Extract the (X, Y) coordinate from the center of the cell holding the provided text.  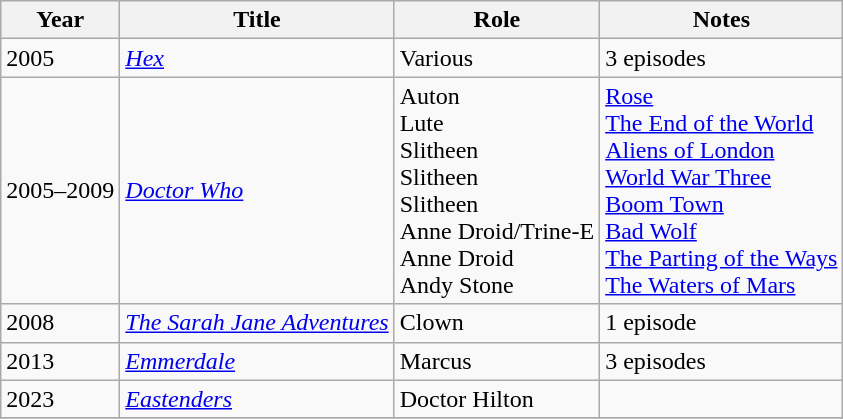
Year (60, 20)
Clown (497, 323)
Title (257, 20)
2008 (60, 323)
Doctor Hilton (497, 399)
2005 (60, 58)
AutonLuteSlitheenSlitheenSlitheenAnne Droid/Trine-EAnne DroidAndy Stone (497, 190)
Role (497, 20)
2023 (60, 399)
Doctor Who (257, 190)
Marcus (497, 361)
The Sarah Jane Adventures (257, 323)
1 episode (722, 323)
Emmerdale (257, 361)
2005–2009 (60, 190)
Various (497, 58)
2013 (60, 361)
Hex (257, 58)
RoseThe End of the WorldAliens of LondonWorld War ThreeBoom TownBad WolfThe Parting of the WaysThe Waters of Mars (722, 190)
Notes (722, 20)
Eastenders (257, 399)
